Detect which cell encompasses the target text, then output its (x, y) center coordinate. 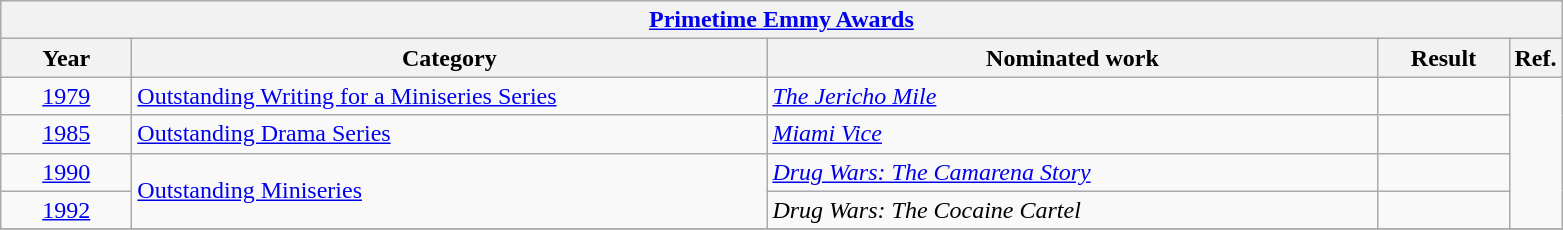
Outstanding Writing for a Miniseries Series (450, 96)
Drug Wars: The Camarena Story (1072, 172)
1979 (66, 96)
Outstanding Drama Series (450, 134)
Year (66, 58)
Nominated work (1072, 58)
Primetime Emmy Awards (782, 20)
1985 (66, 134)
1992 (66, 210)
Outstanding Miniseries (450, 191)
The Jericho Mile (1072, 96)
Category (450, 58)
Miami Vice (1072, 134)
1990 (66, 172)
Result (1444, 58)
Drug Wars: The Cocaine Cartel (1072, 210)
Ref. (1536, 58)
